Detect which cell encompasses the target text, then output its [X, Y] center coordinate. 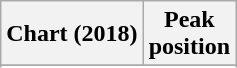
Peakposition [189, 34]
Chart (2018) [72, 34]
